Detect which cell encompasses the target text, then output its [x, y] center coordinate. 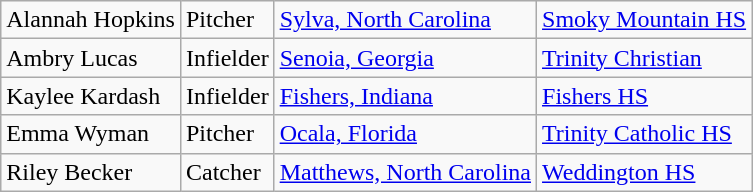
Smoky Mountain HS [644, 20]
Trinity Catholic HS [644, 134]
Weddington HS [644, 172]
Senoia, Georgia [405, 58]
Matthews, North Carolina [405, 172]
Catcher [227, 172]
Fishers, Indiana [405, 96]
Ambry Lucas [91, 58]
Ocala, Florida [405, 134]
Kaylee Kardash [91, 96]
Trinity Christian [644, 58]
Emma Wyman [91, 134]
Alannah Hopkins [91, 20]
Riley Becker [91, 172]
Fishers HS [644, 96]
Sylva, North Carolina [405, 20]
